From the cell containing the given text, extract its center point as (x, y) coordinate. 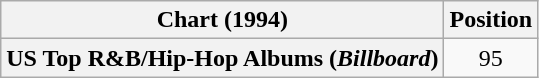
95 (491, 58)
US Top R&B/Hip-Hop Albums (Billboard) (222, 58)
Position (491, 20)
Chart (1994) (222, 20)
